Return the [x, y] coordinate for the center point of the cell that contains the specified text.  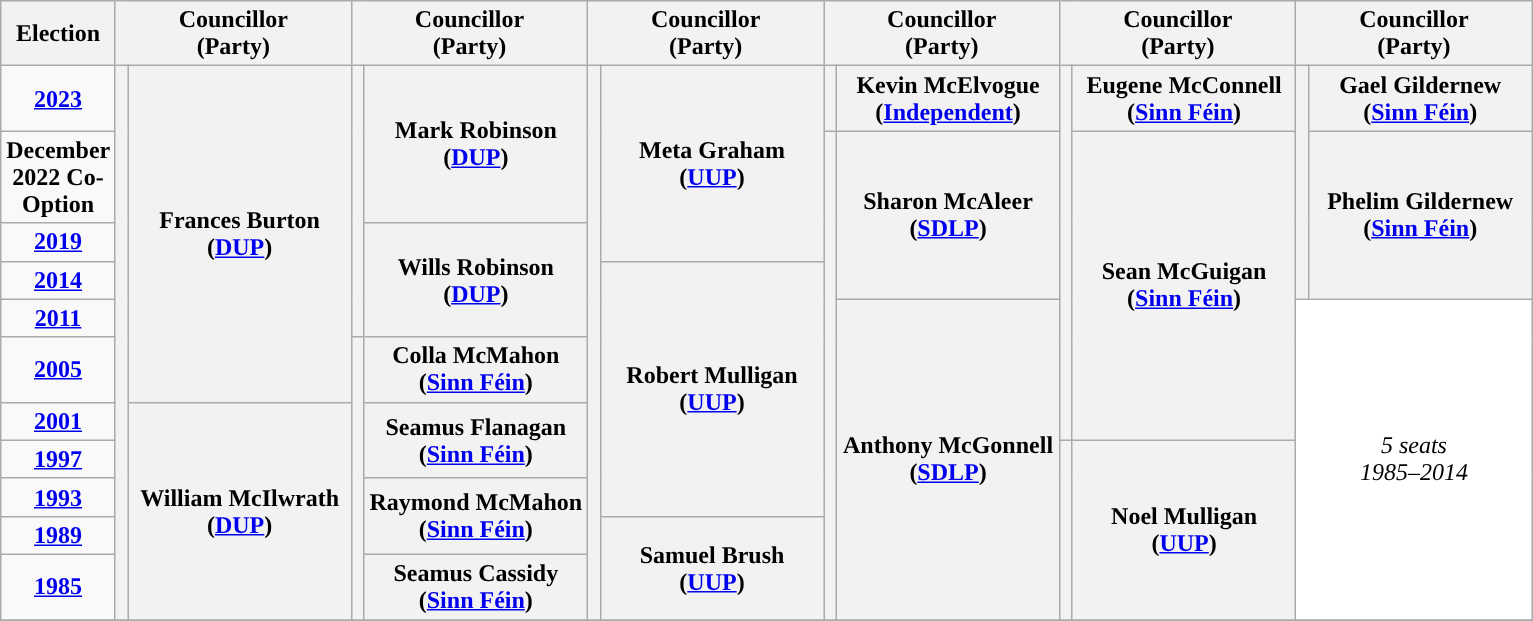
December 2022 Co-Option [58, 177]
Meta Graham (UUP) [712, 164]
2011 [58, 318]
William McIlwrath (DUP) [240, 510]
2014 [58, 280]
Eugene McConnell (Sinn Féin) [1184, 98]
1993 [58, 497]
2001 [58, 421]
Mark Robinson (DUP) [476, 144]
Sharon McAleer (SDLP) [948, 215]
2005 [58, 370]
Samuel Brush (UUP) [712, 568]
5 seats1985–2014 [1414, 459]
Noel Mulligan (UUP) [1184, 530]
1989 [58, 535]
2019 [58, 242]
Election [58, 34]
Phelim Gildernew (Sinn Féin) [1420, 215]
Wills Robinson (DUP) [476, 280]
Anthony McGonnell (SDLP) [948, 459]
Seamus Cassidy (Sinn Féin) [476, 586]
Kevin McElvogue (Independent) [948, 98]
Colla McMahon (Sinn Féin) [476, 370]
Seamus Flanagan (Sinn Féin) [476, 440]
1985 [58, 586]
Gael Gildernew (Sinn Féin) [1420, 98]
1997 [58, 459]
Raymond McMahon (Sinn Féin) [476, 516]
Sean McGuigan (Sinn Féin) [1184, 286]
Frances Burton (DUP) [240, 234]
Robert Mulligan (UUP) [712, 388]
2023 [58, 98]
